Determine the (X, Y) coordinate at the center of the cell enclosing the given text.  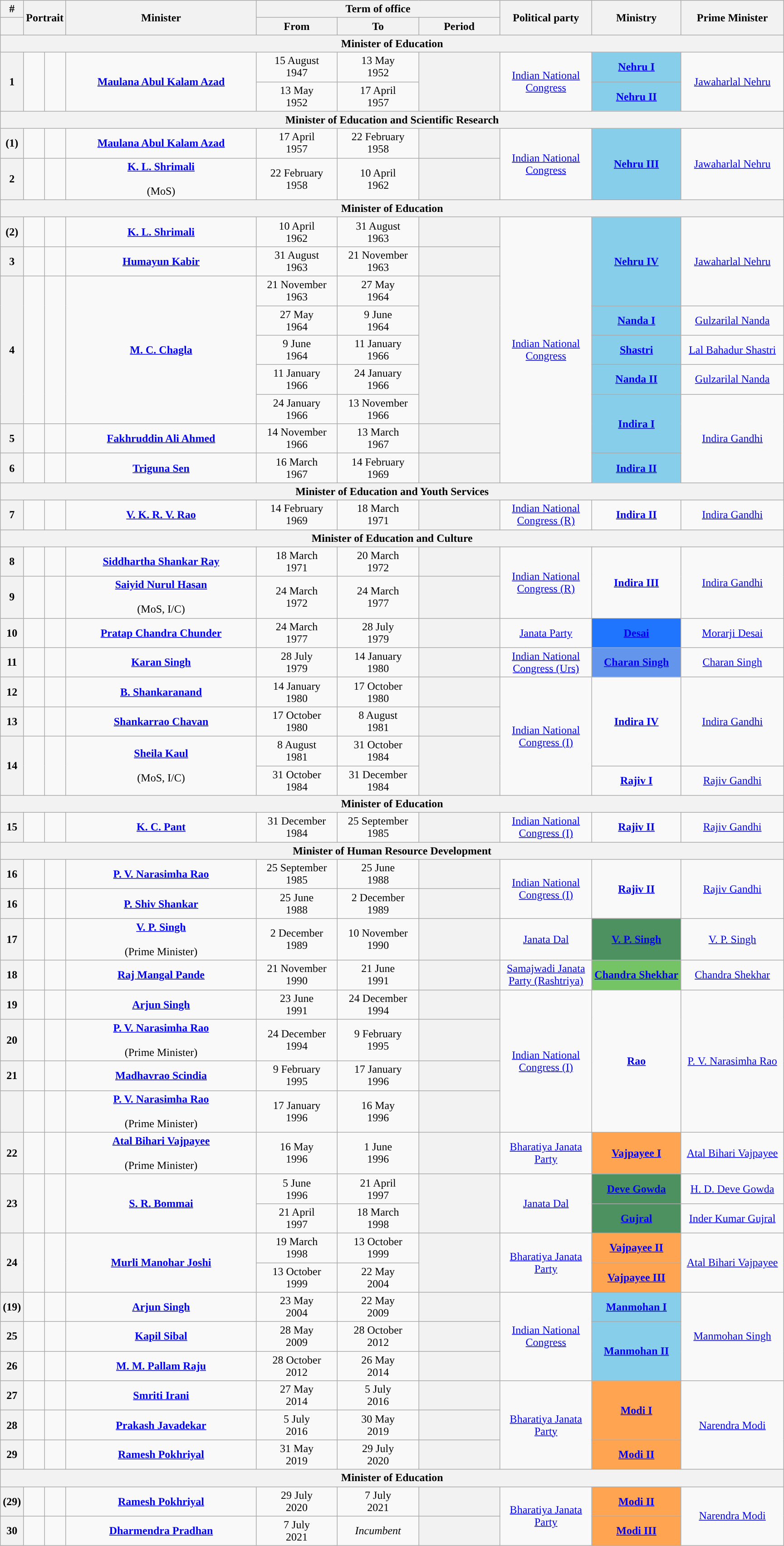
15 August1947 (297, 67)
28 (12, 1425)
Manmohan Singh (732, 1337)
Fakhruddin Ali Ahmed (161, 438)
22 (12, 1153)
Smriti Irani (161, 1396)
27 May2014 (297, 1396)
K. C. Pant (161, 828)
5 June1996 (297, 1189)
Nehru III (637, 164)
To (378, 26)
Gujral (637, 1218)
13 (12, 721)
11 (12, 663)
10 November1990 (378, 939)
Desai (637, 633)
26 May2014 (378, 1366)
Inder Kumar Gujral (732, 1218)
Morarji Desai (732, 633)
25 (12, 1337)
Incumbent (378, 1531)
Rajiv I (637, 780)
22 May2009 (378, 1307)
Atal Bihari Vajpayee(Prime Minister) (161, 1153)
Indian National Congress (Urs) (546, 663)
Triguna Sen (161, 468)
Sheila Kaul(MoS, I/C) (161, 766)
23 May2004 (297, 1307)
Shastri (637, 350)
13 November1966 (378, 409)
Indira IV (637, 721)
Samajwadi Janata Party (Rashtriya) (546, 975)
Nehru I (637, 67)
Shankarrao Chavan (161, 721)
V. P. Singh(Prime Minister) (161, 939)
Karan Singh (161, 663)
Kapil Sibal (161, 1337)
Indira III (637, 583)
Minister of Education and Culture (392, 538)
19 March1998 (297, 1248)
M. M. Pallam Raju (161, 1366)
18 (12, 975)
18 March1998 (378, 1218)
15 (12, 828)
21 (12, 1075)
Minister of Education and Youth Services (392, 491)
21 June1991 (378, 975)
26 (12, 1366)
21 November1990 (297, 975)
From (297, 26)
Modi I (637, 1410)
Dharmendra Pradhan (161, 1531)
P. Shiv Shankar (161, 904)
Vajpayee III (637, 1277)
2 (12, 179)
Nanda II (637, 379)
M. C. Chagla (161, 349)
Ministry (637, 18)
Raj Mangal Pande (161, 975)
# (12, 9)
S. R. Bommai (161, 1203)
Political party (546, 18)
Modi III (637, 1531)
Humayun Kabir (161, 261)
20 March1972 (378, 562)
10 (12, 633)
(1) (12, 143)
B. Shankaranand (161, 692)
Murli Manohar Joshi (161, 1262)
31 May2019 (297, 1455)
8 (12, 562)
14 November1966 (297, 438)
3 (12, 261)
6 (12, 468)
4 (12, 349)
Minister of Human Resource Development (392, 851)
13 March1967 (378, 438)
9 (12, 597)
28 May2009 (297, 1337)
Minister (161, 18)
K. L. Shrimali(MoS) (161, 179)
Rao (637, 1061)
Term of office (378, 9)
24 (12, 1262)
29 (12, 1455)
V. K. R. V. Rao (161, 515)
17 (12, 939)
16 March1967 (297, 468)
Prime Minister (732, 18)
Janata Party (546, 633)
Manmohan II (637, 1351)
Portrait (45, 18)
Vajpayee II (637, 1248)
Nehru II (637, 96)
(29) (12, 1501)
1 (12, 82)
19 (12, 1005)
Nanda I (637, 320)
14 (12, 766)
Minister of Education and Scientific Research (392, 120)
H. D. Deve Gowda (732, 1189)
Nehru IV (637, 261)
24 March1972 (297, 597)
1 June1996 (378, 1153)
7 (12, 515)
Saiyid Nurul Hasan(MoS, I/C) (161, 597)
Madhavrao Scindia (161, 1075)
(2) (12, 231)
Manmohan I (637, 1307)
27 (12, 1396)
12 (12, 692)
Indira I (637, 424)
Deve Gowda (637, 1189)
Pratap Chandra Chunder (161, 633)
23 June1991 (297, 1005)
23 (12, 1203)
30 May2019 (378, 1425)
Period (459, 26)
(19) (12, 1307)
Lal Bahadur Shastri (732, 350)
22 May2004 (378, 1277)
30 (12, 1531)
20 (12, 1040)
K. L. Shrimali (161, 231)
5 (12, 438)
Siddhartha Shankar Ray (161, 562)
Vajpayee I (637, 1153)
Prakash Javadekar (161, 1425)
